Locate the cell with the specified text and output its [X, Y] center coordinate. 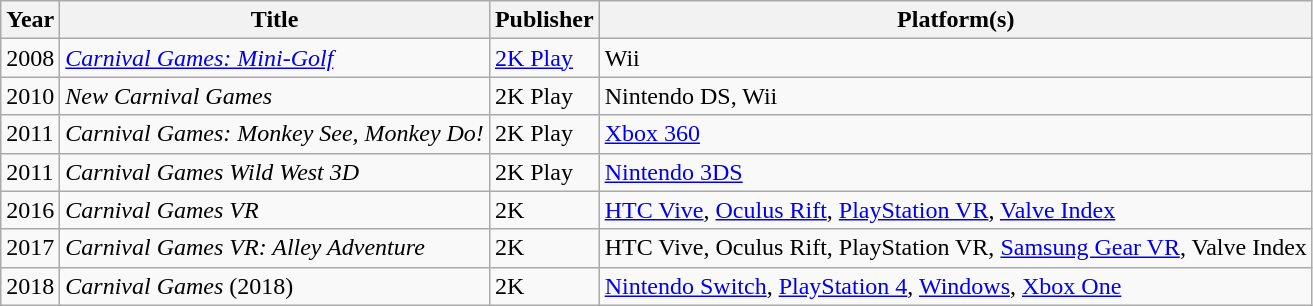
Nintendo DS, Wii [956, 96]
Carnival Games VR: Alley Adventure [275, 248]
2008 [30, 58]
Carnival Games: Mini-Golf [275, 58]
Title [275, 20]
Carnival Games Wild West 3D [275, 172]
Xbox 360 [956, 134]
Year [30, 20]
HTC Vive, Oculus Rift, PlayStation VR, Valve Index [956, 210]
2016 [30, 210]
2018 [30, 286]
2010 [30, 96]
Nintendo Switch, PlayStation 4, Windows, Xbox One [956, 286]
Carnival Games: Monkey See, Monkey Do! [275, 134]
Wii [956, 58]
HTC Vive, Oculus Rift, PlayStation VR, Samsung Gear VR, Valve Index [956, 248]
Carnival Games VR [275, 210]
Carnival Games (2018) [275, 286]
Publisher [544, 20]
Platform(s) [956, 20]
Nintendo 3DS [956, 172]
New Carnival Games [275, 96]
2017 [30, 248]
